Detect which cell encompasses the target text, then output its (X, Y) center coordinate. 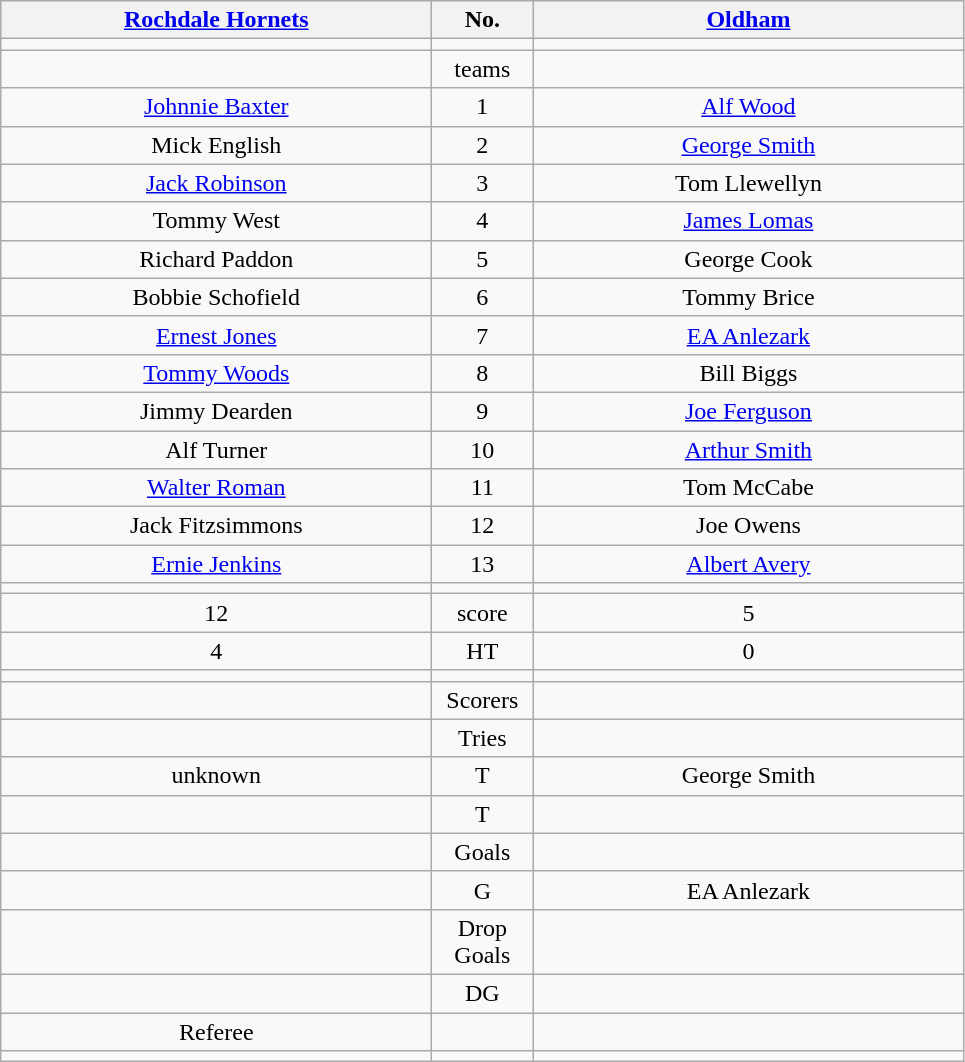
Richard Paddon (216, 259)
Alf Turner (216, 449)
8 (482, 373)
Bobbie Schofield (216, 297)
Jack Robinson (216, 183)
Jack Fitzsimmons (216, 526)
HT (482, 651)
score (482, 613)
Tom Llewellyn (748, 183)
3 (482, 183)
teams (482, 69)
Oldham (748, 20)
Tommy Brice (748, 297)
Bill Biggs (748, 373)
Tommy West (216, 221)
6 (482, 297)
Referee (216, 1031)
Mick English (216, 145)
Drop Goals (482, 942)
10 (482, 449)
1 (482, 107)
Rochdale Hornets (216, 20)
Scorers (482, 700)
0 (748, 651)
unknown (216, 776)
11 (482, 488)
13 (482, 564)
Jimmy Dearden (216, 411)
DG (482, 993)
Joe Owens (748, 526)
Tries (482, 738)
7 (482, 335)
Tom McCabe (748, 488)
Albert Avery (748, 564)
Walter Roman (216, 488)
G (482, 890)
Johnnie Baxter (216, 107)
Alf Wood (748, 107)
2 (482, 145)
Goals (482, 852)
Ernie Jenkins (216, 564)
9 (482, 411)
Tommy Woods (216, 373)
Joe Ferguson (748, 411)
Arthur Smith (748, 449)
James Lomas (748, 221)
George Cook (748, 259)
Ernest Jones (216, 335)
No. (482, 20)
